Output the (X, Y) coordinate of the center of the cell containing the given text.  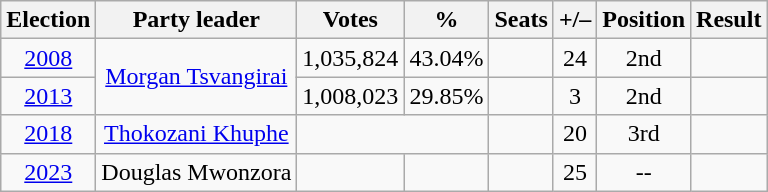
2008 (48, 58)
3rd (644, 134)
Party leader (196, 20)
% (446, 20)
2013 (48, 96)
43.04% (446, 58)
+/– (574, 20)
1,008,023 (350, 96)
Position (644, 20)
Votes (350, 20)
Election (48, 20)
24 (574, 58)
Seats (521, 20)
20 (574, 134)
Result (729, 20)
Morgan Tsvangirai (196, 77)
2023 (48, 172)
29.85% (446, 96)
25 (574, 172)
2018 (48, 134)
Thokozani Khuphe (196, 134)
1,035,824 (350, 58)
Douglas Mwonzora (196, 172)
-- (644, 172)
3 (574, 96)
